Provide the [X, Y] coordinate of the cell's center where the given text is located.  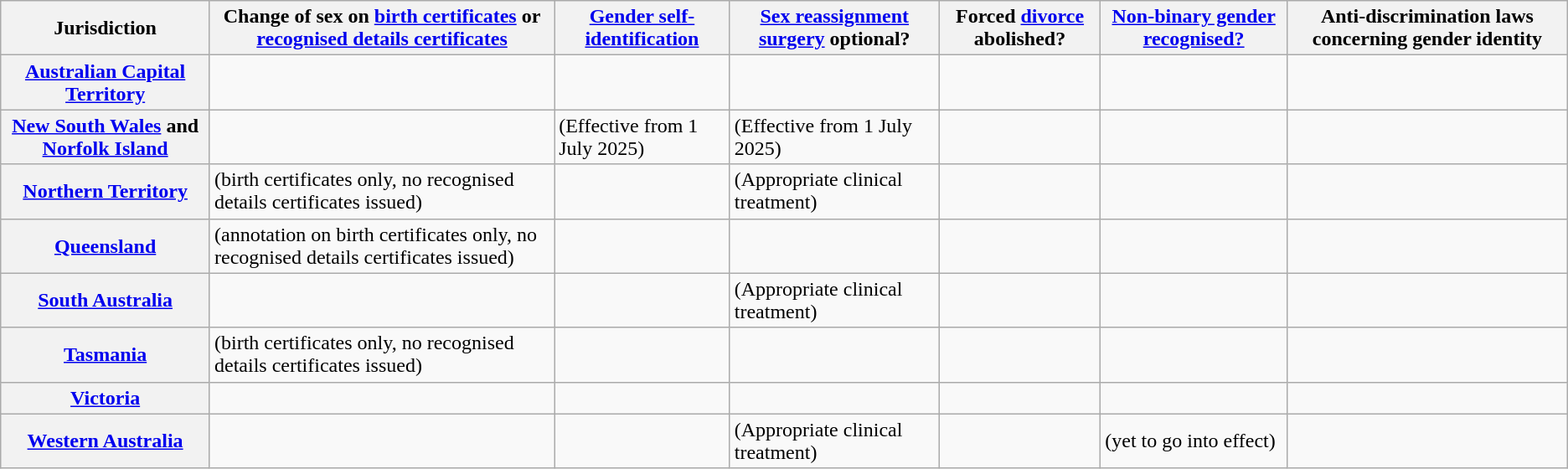
Victoria [106, 398]
Non-binary gender recognised? [1194, 28]
New South Wales and Norfolk Island [106, 137]
(annotation on birth certificates only, no recognised details certificates issued) [382, 246]
(yet to go into effect) [1194, 441]
South Australia [106, 300]
Jurisdiction [106, 28]
Change of sex on birth certificates or recognised details certificates [382, 28]
Forced divorce abolished? [1019, 28]
Western Australia [106, 441]
Queensland [106, 246]
Australian Capital Territory [106, 82]
Gender self-identification [642, 28]
Tasmania [106, 355]
Northern Territory [106, 191]
Sex reassignment surgery optional? [834, 28]
Anti-discrimination laws concerning gender identity [1427, 28]
